For the text-containing cell, return its midpoint in [x, y] coordinate format. 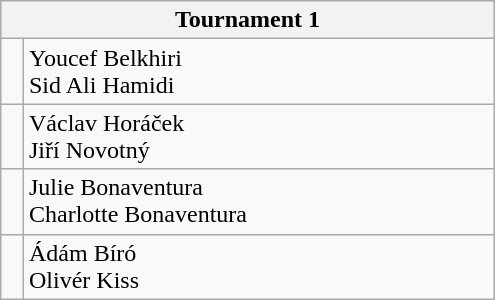
Tournament 1 [248, 20]
Václav HoráčekJiří Novotný [258, 136]
Julie BonaventuraCharlotte Bonaventura [258, 202]
Youcef BelkhiriSid Ali Hamidi [258, 72]
Ádám BíróOlivér Kiss [258, 266]
